Capture the cell that displays the provided text and extract its [x, y] central coordinate. 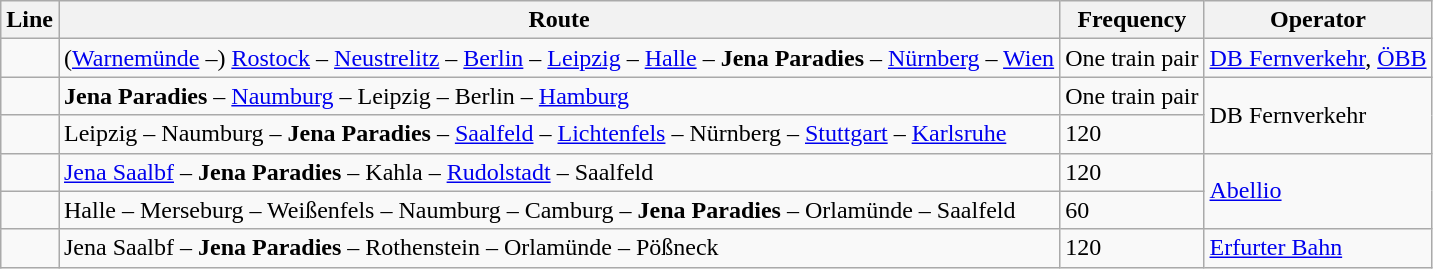
Jena Saalbf – Jena Paradies – Kahla – Rudolstadt – Saalfeld [558, 172]
Frequency [1132, 20]
Line [30, 20]
60 [1132, 210]
DB Fernverkehr, ÖBB [1318, 58]
Leipzig – Naumburg – Jena Paradies – Saalfeld – Lichtenfels – Nürnberg – Stuttgart – Karlsruhe [558, 134]
Operator [1318, 20]
Erfurter Bahn [1318, 248]
Jena Paradies – Naumburg – Leipzig – Berlin – Hamburg [558, 96]
Jena Saalbf – Jena Paradies – Rothenstein – Orlamünde – Pößneck [558, 248]
DB Fernverkehr [1318, 115]
Halle – Merseburg – Weißenfels – Naumburg – Camburg – Jena Paradies – Orlamünde – Saalfeld [558, 210]
(Warnemünde –) Rostock – Neustrelitz – Berlin – Leipzig – Halle – Jena Paradies – Nürnberg – Wien [558, 58]
Route [558, 20]
Abellio [1318, 191]
